For the text-containing cell, return its midpoint in [X, Y] coordinate format. 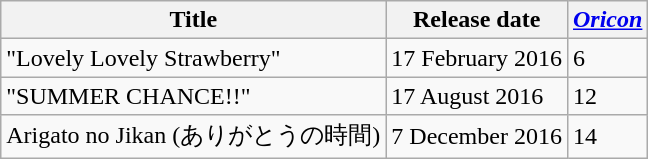
"SUMMER CHANCE!!" [194, 96]
Release date [477, 20]
17 February 2016 [477, 58]
6 [607, 58]
12 [607, 96]
7 December 2016 [477, 136]
"Lovely Lovely Strawberry" [194, 58]
Oricon [607, 20]
Title [194, 20]
14 [607, 136]
17 August 2016 [477, 96]
Arigato no Jikan (ありがとうの時間) [194, 136]
